Find where the given text appears and provide that cell's center as [x, y] coordinate. 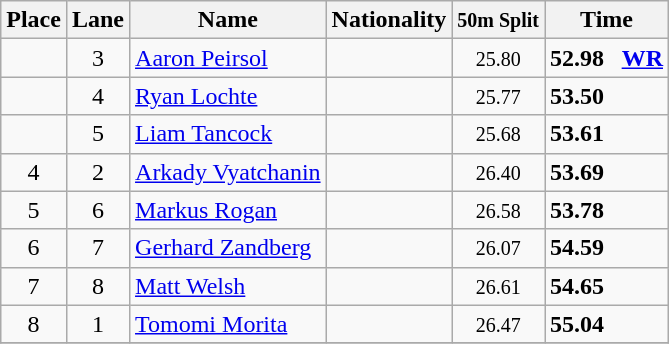
Aaron Peirsol [228, 58]
26.61 [498, 286]
Matt Welsh [228, 286]
Arkady Vyatchanin [228, 172]
Time [607, 20]
Tomomi Morita [228, 324]
25.77 [498, 96]
1 [98, 324]
26.58 [498, 210]
53.61 [607, 134]
Lane [98, 20]
Liam Tancock [228, 134]
Name [228, 20]
2 [98, 172]
53.78 [607, 210]
Place [34, 20]
54.59 [607, 248]
54.65 [607, 286]
26.07 [498, 248]
25.68 [498, 134]
25.80 [498, 58]
53.50 [607, 96]
50m Split [498, 20]
52.98 WR [607, 58]
3 [98, 58]
26.47 [498, 324]
Gerhard Zandberg [228, 248]
26.40 [498, 172]
Ryan Lochte [228, 96]
Nationality [389, 20]
55.04 [607, 324]
53.69 [607, 172]
Markus Rogan [228, 210]
